Scan for the cell matching the given text and deliver its [X, Y] coordinate at center. 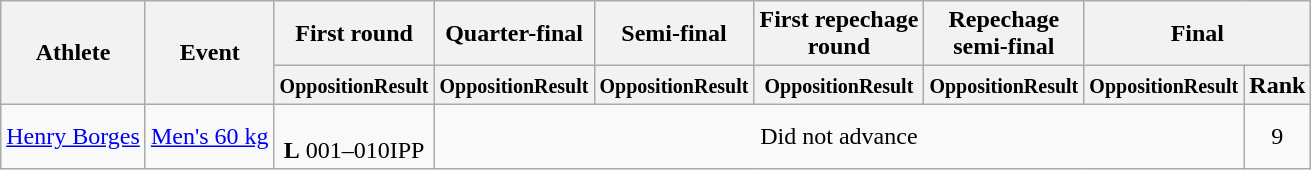
First round [354, 34]
Men's 60 kg [210, 136]
9 [1278, 136]
Semi-final [674, 34]
L 001–010IPP [354, 136]
First repechageround [839, 34]
Quarter-final [514, 34]
Rank [1278, 85]
Event [210, 52]
Final [1198, 34]
Repechagesemi-final [1004, 34]
Henry Borges [74, 136]
Athlete [74, 52]
Did not advance [839, 136]
